Scan for the cell matching the given text and deliver its (X, Y) coordinate at center. 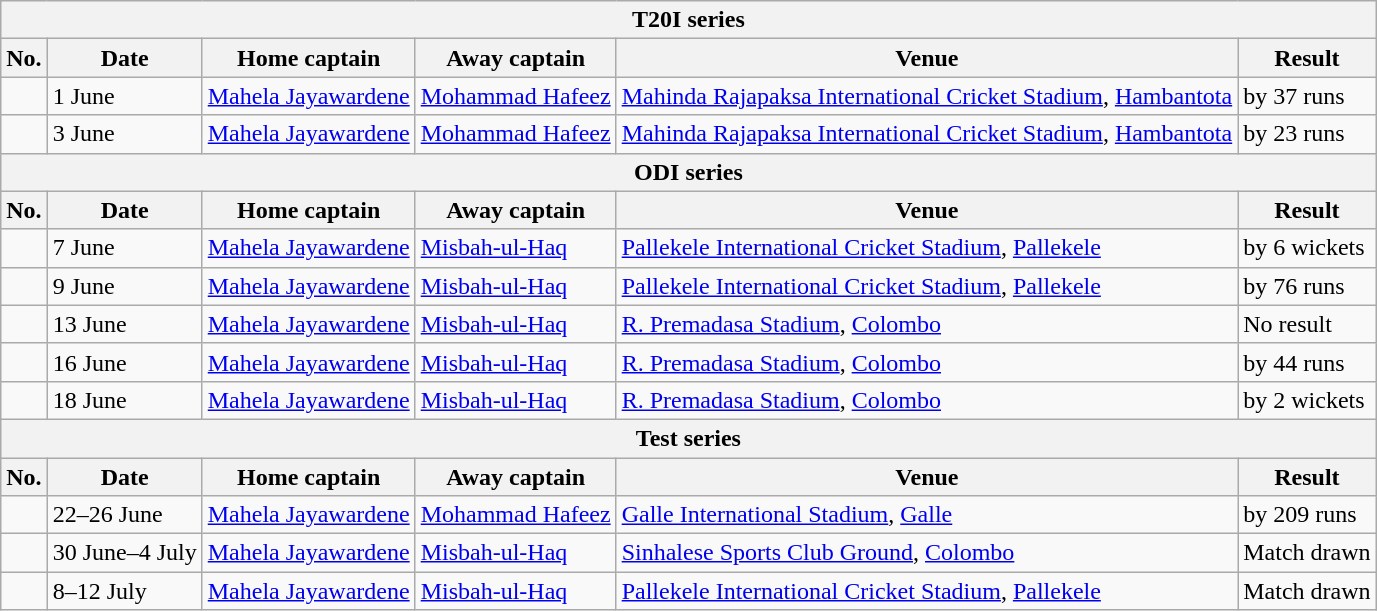
16 June (124, 362)
Sinhalese Sports Club Ground, Colombo (927, 553)
Galle International Stadium, Galle (927, 515)
1 June (124, 96)
30 June–4 July (124, 553)
9 June (124, 286)
by 76 runs (1307, 286)
7 June (124, 248)
by 37 runs (1307, 96)
8–12 July (124, 591)
ODI series (688, 172)
by 6 wickets (1307, 248)
by 44 runs (1307, 362)
Test series (688, 438)
by 2 wickets (1307, 400)
by 209 runs (1307, 515)
13 June (124, 324)
No result (1307, 324)
by 23 runs (1307, 134)
22–26 June (124, 515)
18 June (124, 400)
3 June (124, 134)
T20I series (688, 20)
